Detect which cell encompasses the target text, then output its [x, y] center coordinate. 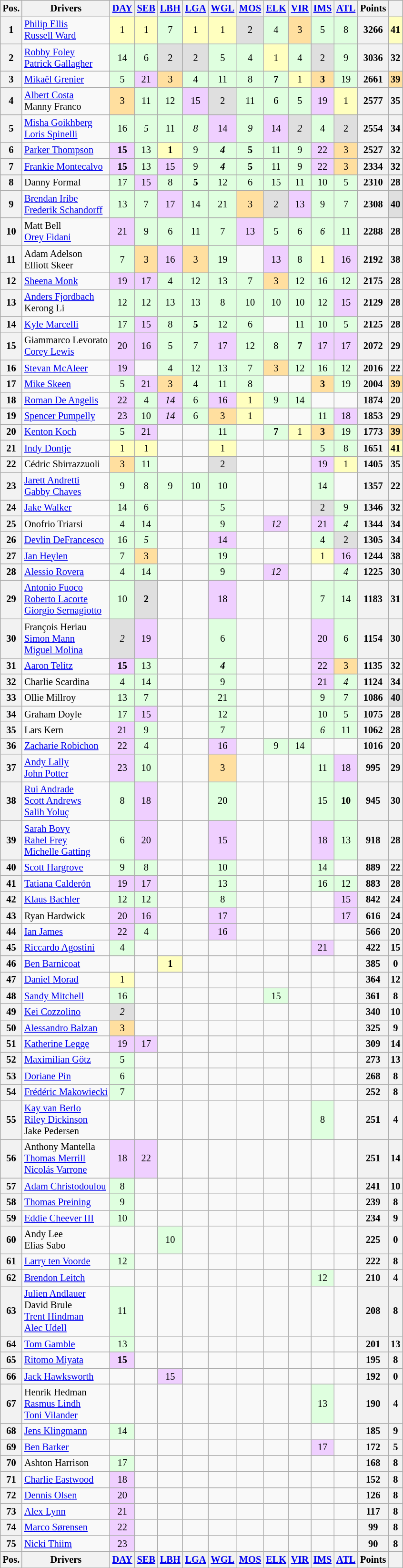
842 [373, 900]
Kei Cozzolino [66, 1012]
Anders Fjordbach Kerong Li [66, 303]
Ashton Harrison [66, 1463]
1086 [373, 698]
70 [11, 1463]
75 [11, 1544]
234 [373, 1218]
Klaus Bachler [66, 900]
252 [373, 1092]
Ben Barker [66, 1447]
Dennis Olsen [66, 1496]
Larry ten Voorde [66, 1261]
Onofrio Triarsi [66, 524]
Marco Sørensen [66, 1527]
Giammarco Levorato Corey Lewis [66, 346]
Adam Christodoulou [66, 1186]
995 [373, 768]
Lars Kern [66, 730]
64 [11, 1344]
883 [373, 883]
Scott Hargrove [66, 868]
Eddie Cheever III [66, 1218]
340 [373, 1012]
53 [11, 1076]
Alessio Rovera [66, 572]
172 [373, 1447]
44 [11, 932]
192 [373, 1376]
Philip Ellis Russell Ward [66, 30]
1225 [373, 572]
33 [11, 698]
37 [11, 768]
Mikaël Grenier [66, 79]
222 [373, 1261]
Cédric Sbirrazzuoli [66, 464]
26 [11, 540]
Charlie Eastwood [66, 1479]
62 [11, 1278]
François Heriau Simon Mann Miguel Molina [66, 638]
208 [373, 1311]
2004 [373, 384]
Sarah Bovy Rahel Frey Michelle Gatting [66, 840]
48 [11, 996]
1135 [373, 666]
25 [11, 524]
47 [11, 980]
195 [373, 1360]
1154 [373, 638]
273 [373, 1060]
Andy Lally John Potter [66, 768]
1244 [373, 556]
1305 [373, 540]
Danny Formal [66, 183]
2125 [373, 325]
66 [11, 1376]
Ryan Hardwick [66, 916]
Zacharie Robichon [66, 746]
Doriane Pin [66, 1076]
2129 [373, 303]
Kyle Marcelli [66, 325]
Alex Lynn [66, 1511]
364 [373, 980]
225 [373, 1240]
1357 [373, 486]
168 [373, 1463]
1344 [373, 524]
1124 [373, 682]
Robby Foley Patrick Gallagher [66, 58]
2554 [373, 129]
Roman De Angelis [66, 400]
68 [11, 1431]
Indy Dontje [66, 448]
117 [373, 1511]
Thomas Preining [66, 1202]
1183 [373, 599]
2288 [373, 232]
201 [373, 1344]
1016 [373, 746]
Henrik Hedman Rasmus Lindh Toni Vilander [66, 1404]
325 [373, 1028]
2527 [373, 150]
55 [11, 1119]
51 [11, 1044]
Aaron Telitz [66, 666]
2310 [373, 183]
Stevan McAleer [66, 368]
Brendan Iribe Frederik Schandorff [66, 204]
2308 [373, 204]
Albert Costa Manny Franco [66, 101]
Jake Walker [66, 508]
Ritomo Miyata [66, 1360]
61 [11, 1261]
190 [373, 1404]
71 [11, 1479]
1346 [373, 508]
Riccardo Agostini [66, 948]
3036 [373, 58]
3266 [373, 30]
27 [11, 556]
185 [373, 1431]
Brendon Leitch [66, 1278]
Misha Goikhberg Loris Spinelli [66, 129]
2334 [373, 166]
566 [373, 932]
Anthony Mantella Thomas Merrill Nicolás Varrone [66, 1158]
Sandy Mitchell [66, 996]
Katherine Legge [66, 1044]
126 [373, 1496]
309 [373, 1044]
59 [11, 1218]
Tom Gamble [66, 1344]
46 [11, 964]
1062 [373, 730]
45 [11, 948]
Ian James [66, 932]
Ollie Millroy [66, 698]
56 [11, 1158]
63 [11, 1311]
Alessandro Balzan [66, 1028]
Jens Klingmann [66, 1431]
67 [11, 1404]
422 [373, 948]
Maximilian Götz [66, 1060]
Frédéric Makowiecki [66, 1092]
Matt Bell Orey Fidani [66, 232]
Graham Doyle [66, 714]
1075 [373, 714]
239 [373, 1202]
36 [11, 746]
Andy Lee Elias Sabo [66, 1240]
52 [11, 1060]
1773 [373, 432]
385 [373, 964]
Charlie Scardina [66, 682]
Julien Andlauer David Brule Trent Hindman Alec Udell [66, 1311]
Spencer Pumpelly [66, 416]
2016 [373, 368]
Sheena Monk [66, 281]
Daniel Morad [66, 980]
Jack Hawksworth [66, 1376]
2192 [373, 259]
918 [373, 840]
210 [373, 1278]
99 [373, 1527]
Adam Adelson Elliott Skeer [66, 259]
Mike Skeen [66, 384]
889 [373, 868]
69 [11, 1447]
43 [11, 916]
Jarett Andretti Gabby Chaves [66, 486]
60 [11, 1240]
945 [373, 801]
241 [373, 1186]
1651 [373, 448]
54 [11, 1092]
Parker Thompson [66, 150]
Kay van Berlo Riley Dickinson Jake Pedersen [66, 1119]
2661 [373, 79]
Tatiana Calderón [66, 883]
73 [11, 1511]
152 [373, 1479]
57 [11, 1186]
Rui Andrade Scott Andrews Salih Yoluç [66, 801]
72 [11, 1496]
65 [11, 1360]
Kenton Koch [66, 432]
616 [373, 916]
50 [11, 1028]
1853 [373, 416]
1405 [373, 464]
2577 [373, 101]
Devlin DeFrancesco [66, 540]
90 [373, 1544]
Frankie Montecalvo [66, 166]
49 [11, 1012]
2175 [373, 281]
Antonio Fuoco Roberto Lacorte Giorgio Sernagiotto [66, 599]
74 [11, 1527]
2072 [373, 346]
268 [373, 1076]
Ben Barnicoat [66, 964]
Nicki Thiim [66, 1544]
58 [11, 1202]
1874 [373, 400]
42 [11, 900]
361 [373, 996]
Jan Heylen [66, 556]
